Return (x, y) of the center of cell containing provided text 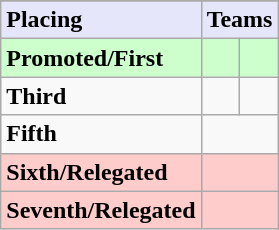
Fifth (101, 134)
Third (101, 96)
Promoted/First (101, 58)
Sixth/Relegated (101, 172)
Seventh/Relegated (101, 210)
Teams (240, 20)
Placing (101, 20)
